Search for the cell housing the specified text and yield its [X, Y] center coordinate. 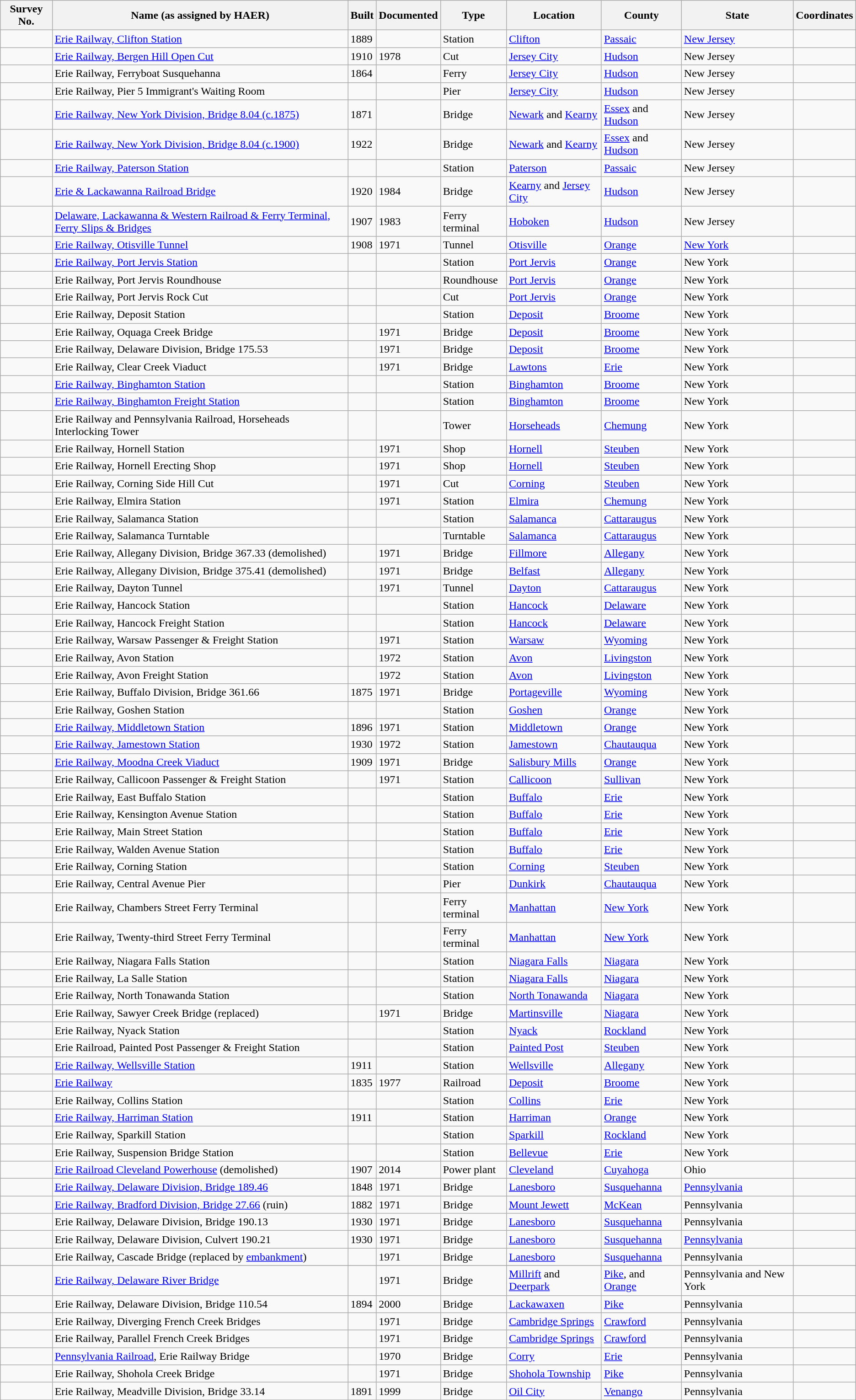
Mount Jewett [554, 1205]
Cleveland [554, 1170]
Erie Railway, Wellsville Station [200, 1065]
Erie Railway, Port Jervis Roundhouse [200, 279]
Erie Railway, Moodna Creek Viaduct [200, 762]
Name (as assigned by HAER) [200, 16]
Erie Railway, Hornell Erecting Shop [200, 466]
1983 [408, 221]
1871 [362, 114]
Martinsville [554, 1013]
Collins [554, 1100]
Erie Railway, Sawyer Creek Bridge (replaced) [200, 1013]
1977 [408, 1083]
Erie Railway, Delaware Division, Culvert 190.21 [200, 1239]
Documented [408, 16]
Erie Railway, Chambers Street Ferry Terminal [200, 907]
Erie Railway, Port Jervis Station [200, 262]
State [737, 16]
Erie Railway, Hancock Station [200, 606]
Erie Railway, Walden Avenue Station [200, 849]
Erie Railway, Dayton Tunnel [200, 588]
1909 [362, 762]
Erie Railway, Port Jervis Rock Cut [200, 297]
1920 [362, 191]
Erie Railroad, Painted Post Passenger & Freight Station [200, 1048]
Erie Railway [200, 1083]
Oil City [554, 1391]
Elmira [554, 501]
Painted Post [554, 1048]
McKean [641, 1205]
Erie Railway, Parallel French Creek Bridges [200, 1339]
Roundhouse [473, 279]
Portageville [554, 692]
Sparkill [554, 1135]
Erie Railway, Bradford Division, Bridge 27.66 (ruin) [200, 1205]
Pike, and Orange [641, 1281]
Erie Railway, Collins Station [200, 1100]
Erie Railway, Allegany Division, Bridge 375.41 (demolished) [200, 570]
Erie Railway, Harriman Station [200, 1117]
Goshen [554, 710]
Erie Railway, Avon Freight Station [200, 675]
Erie Railway, New York Division, Bridge 8.04 (c.1900) [200, 145]
Venango [641, 1391]
Kearny and Jersey City [554, 191]
Railroad [473, 1083]
2000 [408, 1304]
Delaware, Lackawanna & Western Railroad & Ferry Terminal, Ferry Slips & Bridges [200, 221]
Erie Railway, Salamanca Station [200, 518]
1875 [362, 692]
Warsaw [554, 640]
Erie Railway, Buffalo Division, Bridge 361.66 [200, 692]
Fillmore [554, 553]
Erie Railway, North Tonawanda Station [200, 996]
Erie Railway, Paterson Station [200, 168]
Corry [554, 1356]
Erie Railway, Corning Station [200, 867]
Shohola Township [554, 1373]
Erie Railway, Warsaw Passenger & Freight Station [200, 640]
Erie Railway, East Buffalo Station [200, 797]
Erie Railway, Delaware Division, Bridge 190.13 [200, 1222]
Wellsville [554, 1065]
Pennsylvania Railroad, Erie Railway Bridge [200, 1356]
Erie Railway, Delaware River Bridge [200, 1281]
Erie Railroad Cleveland Powerhouse (demolished) [200, 1170]
1835 [362, 1083]
Erie & Lackawanna Railroad Bridge [200, 191]
Lawtons [554, 367]
Erie Railway, Meadville Division, Bridge 33.14 [200, 1391]
Erie Railway, Delaware Division, Bridge 110.54 [200, 1304]
Erie Railway, Clifton Station [200, 39]
Turntable [473, 536]
Erie Railway and Pennsylvania Railroad, Horseheads Interlocking Tower [200, 425]
1984 [408, 191]
Dayton [554, 588]
Erie Railway, Elmira Station [200, 501]
Erie Railway, Middletown Station [200, 727]
Tower [473, 425]
Erie Railway, Main Street Station [200, 831]
1882 [362, 1205]
Erie Railway, Oquaga Creek Bridge [200, 332]
Erie Railway, Avon Station [200, 658]
Millrift and Deerpark [554, 1281]
Erie Railway, Jamestown Station [200, 745]
Cuyahoga [641, 1170]
Erie Railway, Delaware Division, Bridge 175.53 [200, 349]
Coordinates [824, 16]
1978 [408, 56]
Dunkirk [554, 884]
Hoboken [554, 221]
Ohio [737, 1170]
1889 [362, 39]
1908 [362, 245]
Horseheads [554, 425]
2014 [408, 1170]
Pennsylvania and New York [737, 1281]
Erie Railway, Shohola Creek Bridge [200, 1373]
Erie Railway, Salamanca Turntable [200, 536]
1910 [362, 56]
Bellevue [554, 1152]
Erie Railway, Bergen Hill Open Cut [200, 56]
Erie Railway, Allegany Division, Bridge 367.33 (demolished) [200, 553]
County [641, 16]
Erie Railway, Central Avenue Pier [200, 884]
Erie Railway, Binghamton Station [200, 384]
Erie Railway, Kensington Avenue Station [200, 814]
Erie Railway, New York Division, Bridge 8.04 (c.1875) [200, 114]
Built [362, 16]
Erie Railway, Clear Creek Viaduct [200, 367]
1922 [362, 145]
Otisville [554, 245]
Type [473, 16]
Erie Railway, Deposit Station [200, 315]
Erie Railway, Callicoon Passenger & Freight Station [200, 779]
Erie Railway, Pier 5 Immigrant's Waiting Room [200, 91]
1848 [362, 1187]
Callicoon [554, 779]
Erie Railway, Otisville Tunnel [200, 245]
1864 [362, 74]
Clifton [554, 39]
Erie Railway, Binghamton Freight Station [200, 402]
Lackawaxen [554, 1304]
Erie Railway, La Salle Station [200, 978]
North Tonawanda [554, 996]
Nyack [554, 1030]
Erie Railway, Corning Side Hill Cut [200, 483]
Erie Railway, Sparkill Station [200, 1135]
Erie Railway, Hornell Station [200, 449]
1970 [408, 1356]
Erie Railway, Delaware Division, Bridge 189.46 [200, 1187]
Erie Railway, Niagara Falls Station [200, 961]
1999 [408, 1391]
Middletown [554, 727]
Ferry [473, 74]
Erie Railway, Hancock Freight Station [200, 623]
Erie Railway, Ferryboat Susquehanna [200, 74]
1891 [362, 1391]
Erie Railway, Goshen Station [200, 710]
Paterson [554, 168]
Survey No. [27, 16]
Sullivan [641, 779]
Erie Railway, Nyack Station [200, 1030]
Harriman [554, 1117]
1896 [362, 727]
Salisbury Mills [554, 762]
Erie Railway, Diverging French Creek Bridges [200, 1321]
Jamestown [554, 745]
Erie Railway, Cascade Bridge (replaced by embankment) [200, 1257]
Location [554, 16]
Belfast [554, 570]
Erie Railway, Suspension Bridge Station [200, 1152]
1894 [362, 1304]
Erie Railway, Twenty-third Street Ferry Terminal [200, 938]
Power plant [473, 1170]
